Capture the cell that displays the provided text and extract its [X, Y] central coordinate. 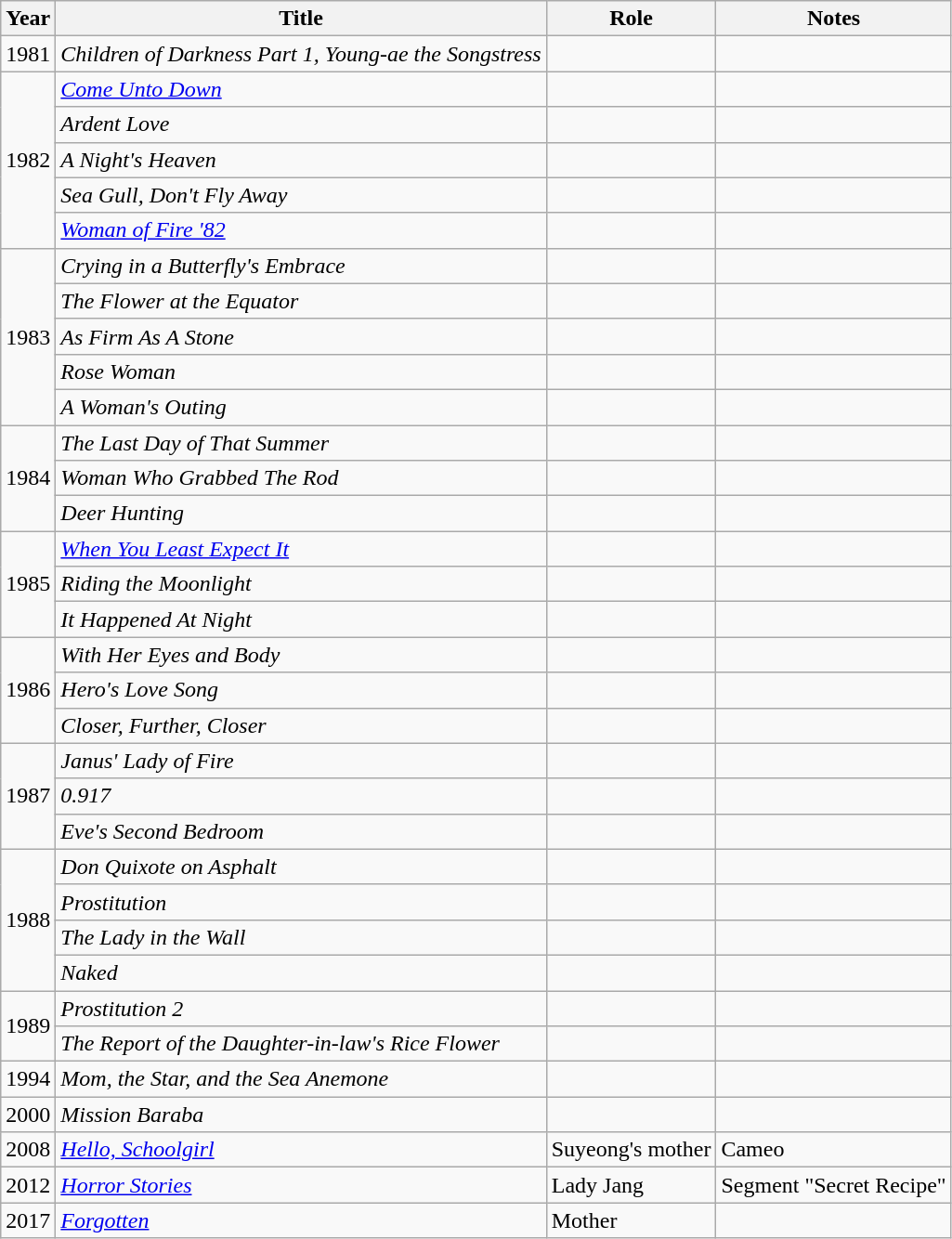
Closer, Further, Closer [301, 725]
1983 [28, 336]
Prostitution 2 [301, 1008]
Segment "Secret Recipe" [834, 1185]
Ardent Love [301, 124]
Title [301, 19]
1989 [28, 1025]
Janus' Lady of Fire [301, 761]
Come Unto Down [301, 89]
Prostitution [301, 902]
2017 [28, 1220]
0.917 [301, 796]
When You Least Expect It [301, 549]
1994 [28, 1079]
Hello, Schoolgirl [301, 1150]
The Flower at the Equator [301, 301]
Lady Jang [632, 1185]
A Woman's Outing [301, 407]
Mission Baraba [301, 1115]
1987 [28, 796]
Children of Darkness Part 1, Young-ae the Songstress [301, 54]
2000 [28, 1115]
Woman Who Grabbed The Rod [301, 478]
1985 [28, 584]
The Report of the Daughter-in-law's Rice Flower [301, 1044]
Crying in a Butterfly's Embrace [301, 266]
Notes [834, 19]
Mother [632, 1220]
Hero's Love Song [301, 690]
1986 [28, 690]
Year [28, 19]
Eve's Second Bedroom [301, 831]
Riding the Moonlight [301, 584]
Rose Woman [301, 372]
Naked [301, 972]
1988 [28, 919]
Mom, the Star, and the Sea Anemone [301, 1079]
Suyeong's mother [632, 1150]
A Night's Heaven [301, 160]
1982 [28, 160]
2008 [28, 1150]
Role [632, 19]
1984 [28, 478]
Woman of Fire '82 [301, 230]
Horror Stories [301, 1185]
With Her Eyes and Body [301, 655]
1981 [28, 54]
Don Quixote on Asphalt [301, 867]
Forgotten [301, 1220]
Sea Gull, Don't Fly Away [301, 195]
As Firm As A Stone [301, 336]
2012 [28, 1185]
Deer Hunting [301, 514]
It Happened At Night [301, 619]
The Last Day of That Summer [301, 443]
The Lady in the Wall [301, 937]
Cameo [834, 1150]
